Capture the cell that displays the provided text and extract its [X, Y] central coordinate. 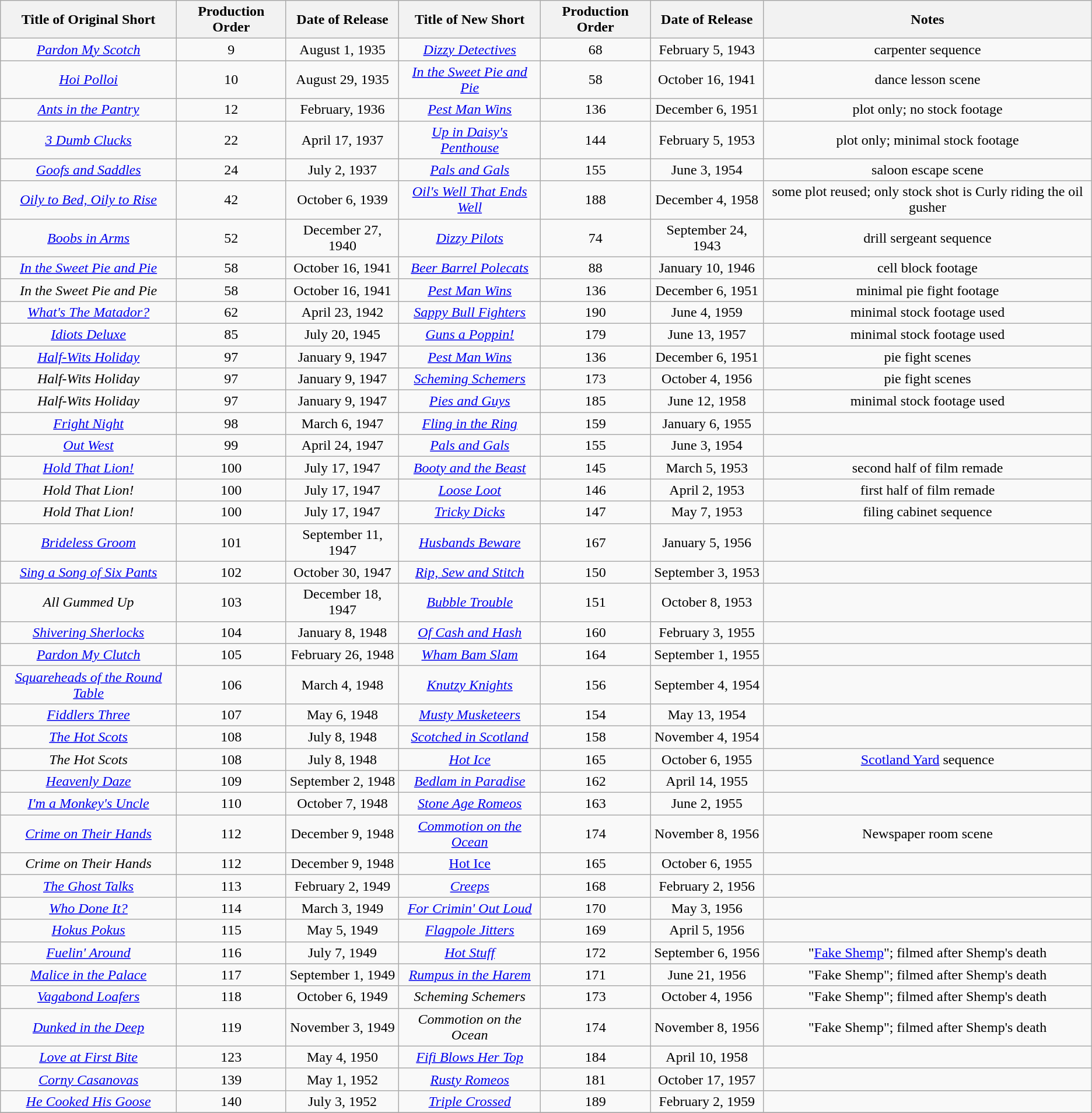
140 [231, 1101]
103 [231, 602]
Oil's Well That Ends Well [470, 199]
171 [596, 975]
April 17, 1937 [342, 140]
November 3, 1949 [342, 1027]
April 24, 1947 [342, 446]
Bubble Trouble [470, 602]
170 [596, 908]
99 [231, 446]
March 4, 1948 [342, 685]
May 7, 1953 [707, 512]
Idiots Deluxe [89, 334]
Creeps [470, 886]
113 [231, 886]
first half of film remade [928, 490]
September 2, 1948 [342, 782]
September 3, 1953 [707, 572]
March 5, 1953 [707, 468]
May 1, 1952 [342, 1079]
12 [231, 110]
Husbands Beware [470, 542]
Fifi Blows Her Top [470, 1057]
dance lesson scene [928, 79]
Stone Age Romeos [470, 804]
September 1, 1949 [342, 975]
181 [596, 1079]
September 24, 1943 [707, 238]
August 1, 1935 [342, 50]
Goofs and Saddles [89, 170]
September 6, 1956 [707, 953]
The Ghost Talks [89, 886]
October 6, 1949 [342, 997]
Oily to Bed, Oily to Rise [89, 199]
some plot reused; only stock shot is Curly riding the oil gusher [928, 199]
carpenter sequence [928, 50]
Musty Musketeers [470, 715]
May 5, 1949 [342, 930]
163 [596, 804]
plot only; minimal stock footage [928, 140]
Vagabond Loafers [89, 997]
107 [231, 715]
April 23, 1942 [342, 312]
Wham Bam Slam [470, 654]
172 [596, 953]
167 [596, 542]
Dizzy Detectives [470, 50]
Boobs in Arms [89, 238]
85 [231, 334]
160 [596, 632]
22 [231, 140]
Love at First Bite [89, 1057]
He Cooked His Goose [89, 1101]
154 [596, 715]
62 [231, 312]
Pardon My Scotch [89, 50]
June 21, 1956 [707, 975]
102 [231, 572]
May 4, 1950 [342, 1057]
145 [596, 468]
Scotched in Scotland [470, 737]
September 11, 1947 [342, 542]
Dunked in the Deep [89, 1027]
52 [231, 238]
9 [231, 50]
109 [231, 782]
January 10, 1946 [707, 268]
February 26, 1948 [342, 654]
150 [596, 572]
November 4, 1954 [707, 737]
October 8, 1953 [707, 602]
Tricky Dicks [470, 512]
Scotland Yard sequence [928, 759]
147 [596, 512]
April 5, 1956 [707, 930]
January 5, 1956 [707, 542]
saloon escape scene [928, 170]
Fling in the Ring [470, 423]
Corny Casanovas [89, 1079]
116 [231, 953]
158 [596, 737]
Fiddlers Three [89, 715]
Who Done It? [89, 908]
June 4, 1959 [707, 312]
68 [596, 50]
Malice in the Palace [89, 975]
June 12, 1958 [707, 401]
Guns a Poppin! [470, 334]
Pardon My Clutch [89, 654]
October 7, 1948 [342, 804]
May 3, 1956 [707, 908]
Flagpole Jitters [470, 930]
Newspaper room scene [928, 834]
98 [231, 423]
cell block footage [928, 268]
October 17, 1957 [707, 1079]
Dizzy Pilots [470, 238]
April 10, 1958 [707, 1057]
May 6, 1948 [342, 715]
74 [596, 238]
Rusty Romeos [470, 1079]
January 8, 1948 [342, 632]
Beer Barrel Polecats [470, 268]
December 27, 1940 [342, 238]
Hot Stuff [470, 953]
164 [596, 654]
Squareheads of the Round Table [89, 685]
Up in Daisy's Penthouse [470, 140]
Knutzy Knights [470, 685]
All Gummed Up [89, 602]
Notes [928, 20]
February 2, 1956 [707, 886]
July 3, 1952 [342, 1101]
24 [231, 170]
88 [596, 268]
Sappy Bull Fighters [470, 312]
179 [596, 334]
Rip, Sew and Stitch [470, 572]
Title of New Short [470, 20]
190 [596, 312]
Hokus Pokus [89, 930]
minimal pie fight footage [928, 290]
plot only; no stock footage [928, 110]
filing cabinet sequence [928, 512]
3 Dumb Clucks [89, 140]
Shivering Sherlocks [89, 632]
August 29, 1935 [342, 79]
110 [231, 804]
July 7, 1949 [342, 953]
Booty and the Beast [470, 468]
159 [596, 423]
105 [231, 654]
Sing a Song of Six Pants [89, 572]
September 4, 1954 [707, 685]
April 2, 1953 [707, 490]
June 13, 1957 [707, 334]
drill sergeant sequence [928, 238]
February 5, 1943 [707, 50]
June 2, 1955 [707, 804]
Fuelin' Around [89, 953]
146 [596, 490]
106 [231, 685]
162 [596, 782]
151 [596, 602]
March 3, 1949 [342, 908]
July 2, 1937 [342, 170]
I'm a Monkey's Uncle [89, 804]
104 [231, 632]
118 [231, 997]
10 [231, 79]
42 [231, 199]
February 2, 1959 [707, 1101]
Hoi Polloi [89, 79]
123 [231, 1057]
Heavenly Daze [89, 782]
Of Cash and Hash [470, 632]
169 [596, 930]
189 [596, 1101]
Loose Loot [470, 490]
144 [596, 140]
For Crimin' Out Loud [470, 908]
Pies and Guys [470, 401]
184 [596, 1057]
168 [596, 886]
October 6, 1939 [342, 199]
139 [231, 1079]
December 4, 1958 [707, 199]
Out West [89, 446]
December 18, 1947 [342, 602]
117 [231, 975]
Brideless Groom [89, 542]
January 6, 1955 [707, 423]
September 1, 1955 [707, 654]
Fright Night [89, 423]
188 [596, 199]
second half of film remade [928, 468]
Rumpus in the Harem [470, 975]
February 5, 1953 [707, 140]
Title of Original Short [89, 20]
March 6, 1947 [342, 423]
185 [596, 401]
Ants in the Pantry [89, 110]
May 13, 1954 [707, 715]
115 [231, 930]
July 20, 1945 [342, 334]
What's The Matador? [89, 312]
119 [231, 1027]
February 2, 1949 [342, 886]
April 14, 1955 [707, 782]
October 30, 1947 [342, 572]
114 [231, 908]
156 [596, 685]
Bedlam in Paradise [470, 782]
101 [231, 542]
February, 1936 [342, 110]
Triple Crossed [470, 1101]
February 3, 1955 [707, 632]
